Pinpoint the cell where the given text exists, returning its (X, Y) midpoint coordinate. 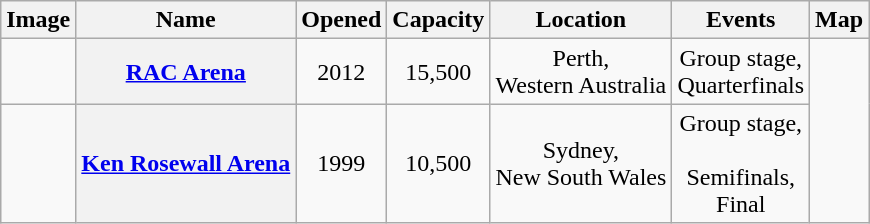
2012 (342, 72)
Group stage, Quarterfinals (741, 72)
Location (581, 20)
Capacity (438, 20)
Sydney, New South Wales (581, 164)
Opened (342, 20)
Perth, Western Australia (581, 72)
Group stage, Semifinals, Final (741, 164)
Events (741, 20)
RAC Arena (186, 72)
Ken Rosewall Arena (186, 164)
15,500 (438, 72)
1999 (342, 164)
10,500 (438, 164)
Map (840, 20)
Image (38, 20)
Name (186, 20)
